Return the (x, y) coordinate for the center point of the cell that contains the specified text.  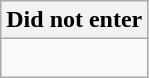
Did not enter (74, 20)
